Provide the (x, y) coordinate of the cell's center where the given text is located.  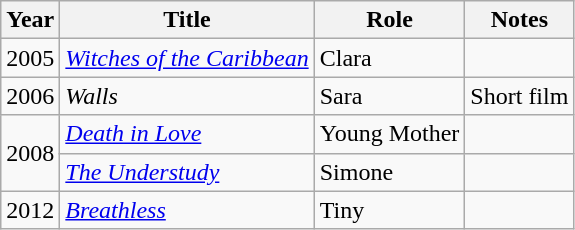
Walls (187, 96)
Witches of the Caribbean (187, 58)
2012 (30, 210)
Death in Love (187, 134)
Notes (520, 20)
Role (390, 20)
Breathless (187, 210)
Simone (390, 172)
2008 (30, 153)
Year (30, 20)
Tiny (390, 210)
Title (187, 20)
2005 (30, 58)
The Understudy (187, 172)
Clara (390, 58)
Short film (520, 96)
Young Mother (390, 134)
2006 (30, 96)
Sara (390, 96)
